Search for the cell housing the specified text and yield its [X, Y] center coordinate. 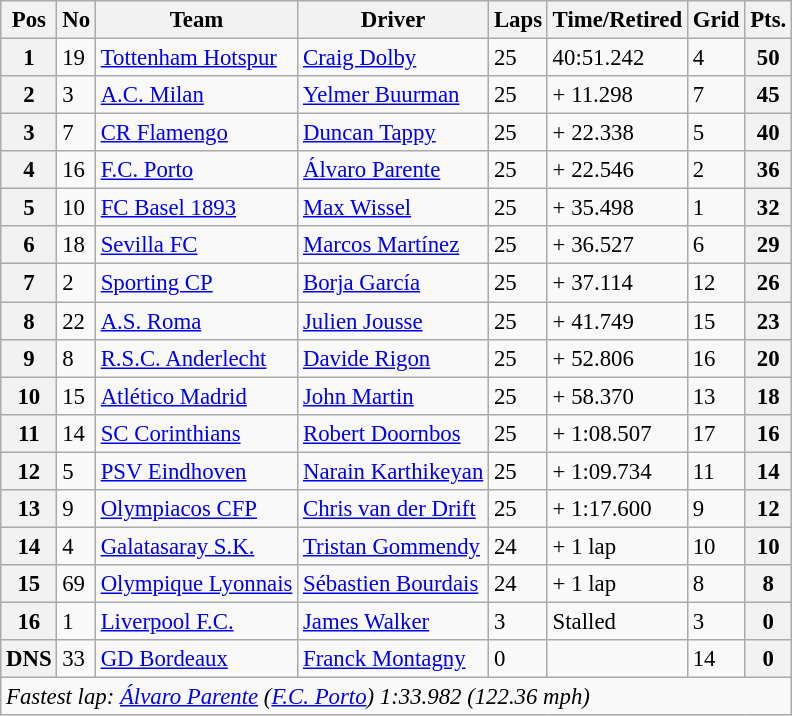
Pts. [768, 20]
Pos [29, 20]
F.C. Porto [196, 170]
+ 52.806 [617, 358]
40:51.242 [617, 58]
PSV Eindhoven [196, 471]
Sporting CP [196, 283]
+ 1:17.600 [617, 509]
19 [76, 58]
26 [768, 283]
CR Flamengo [196, 133]
+ 36.527 [617, 245]
+ 58.370 [617, 396]
69 [76, 584]
Galatasaray S.K. [196, 546]
+ 35.498 [617, 208]
Marcos Martínez [394, 245]
45 [768, 95]
Grid [716, 20]
FC Basel 1893 [196, 208]
Driver [394, 20]
Liverpool F.C. [196, 621]
Olympiacos CFP [196, 509]
Team [196, 20]
Duncan Tappy [394, 133]
Tristan Gommendy [394, 546]
GD Bordeaux [196, 659]
Álvaro Parente [394, 170]
A.C. Milan [196, 95]
36 [768, 170]
20 [768, 358]
Stalled [617, 621]
40 [768, 133]
+ 37.114 [617, 283]
Laps [518, 20]
Julien Jousse [394, 321]
Max Wissel [394, 208]
Fastest lap: Álvaro Parente (F.C. Porto) 1:33.982 (122.36 mph) [396, 697]
Tottenham Hotspur [196, 58]
+ 22.338 [617, 133]
+ 1:08.507 [617, 433]
R.S.C. Anderlecht [196, 358]
Olympique Lyonnais [196, 584]
17 [716, 433]
Yelmer Buurman [394, 95]
+ 41.749 [617, 321]
Borja García [394, 283]
James Walker [394, 621]
50 [768, 58]
Time/Retired [617, 20]
John Martin [394, 396]
Narain Karthikeyan [394, 471]
A.S. Roma [196, 321]
Sébastien Bourdais [394, 584]
No [76, 20]
+ 11.298 [617, 95]
Chris van der Drift [394, 509]
+ 22.546 [617, 170]
33 [76, 659]
+ 1:09.734 [617, 471]
Franck Montagny [394, 659]
Sevilla FC [196, 245]
23 [768, 321]
Atlético Madrid [196, 396]
DNS [29, 659]
SC Corinthians [196, 433]
22 [76, 321]
Craig Dolby [394, 58]
Davide Rigon [394, 358]
29 [768, 245]
Robert Doornbos [394, 433]
32 [768, 208]
